Pinpoint the cell where the given text exists, returning its (X, Y) midpoint coordinate. 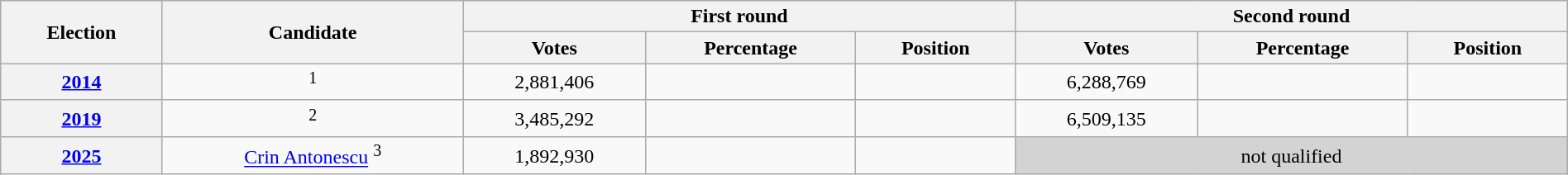
6,509,135 (1107, 119)
Candidate (313, 32)
2025 (81, 155)
Crin Antonescu 3 (313, 155)
2014 (81, 83)
2 (313, 119)
1,892,930 (554, 155)
6,288,769 (1107, 83)
2019 (81, 119)
3,485,292 (554, 119)
First round (739, 17)
Second round (1292, 17)
not qualified (1292, 155)
1 (313, 83)
Election (81, 32)
2,881,406 (554, 83)
